Return [x, y] of the center of cell containing provided text 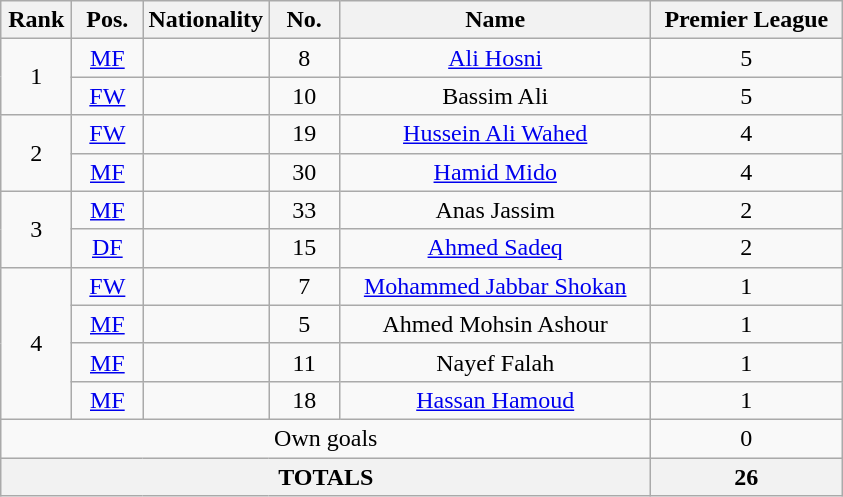
7 [304, 286]
Ahmed Sadeq [496, 248]
11 [304, 362]
Ahmed Mohsin Ashour [496, 324]
33 [304, 210]
Hassan Hamoud [496, 400]
Premier League [746, 20]
Bassim Ali [496, 96]
8 [304, 58]
Ali Hosni [496, 58]
Mohammed Jabbar Shokan [496, 286]
30 [304, 172]
18 [304, 400]
10 [304, 96]
Name [496, 20]
Hamid Mido [496, 172]
Own goals [326, 438]
Anas Jassim [496, 210]
15 [304, 248]
Pos. [108, 20]
3 [36, 229]
DF [108, 248]
No. [304, 20]
TOTALS [326, 477]
Nayef Falah [496, 362]
Nationality [206, 20]
0 [746, 438]
Hussein Ali Wahed [496, 134]
Rank [36, 20]
19 [304, 134]
26 [746, 477]
